Capture the cell that displays the provided text and extract its (X, Y) central coordinate. 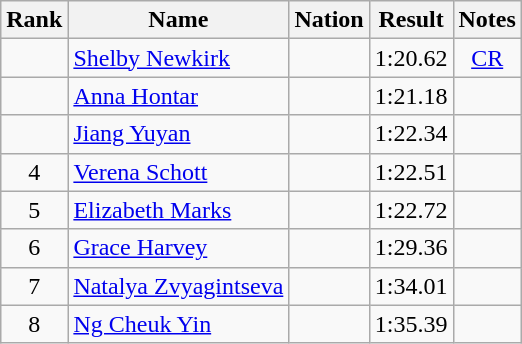
Natalya Zvyagintseva (178, 286)
Result (411, 20)
Grace Harvey (178, 248)
Anna Hontar (178, 96)
6 (34, 248)
8 (34, 324)
7 (34, 286)
Notes (487, 20)
Name (178, 20)
1:22.34 (411, 134)
Verena Schott (178, 172)
Rank (34, 20)
Nation (329, 20)
1:20.62 (411, 58)
Jiang Yuyan (178, 134)
1:29.36 (411, 248)
Elizabeth Marks (178, 210)
1:22.51 (411, 172)
1:21.18 (411, 96)
1:22.72 (411, 210)
5 (34, 210)
1:34.01 (411, 286)
4 (34, 172)
Ng Cheuk Yin (178, 324)
1:35.39 (411, 324)
CR (487, 58)
Shelby Newkirk (178, 58)
